Capture the cell that displays the provided text and extract its (x, y) central coordinate. 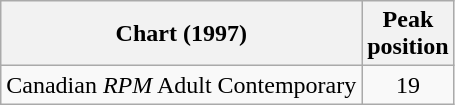
Canadian RPM Adult Contemporary (182, 85)
19 (408, 85)
Chart (1997) (182, 34)
Peakposition (408, 34)
